Capture the cell that displays the provided text and extract its [x, y] central coordinate. 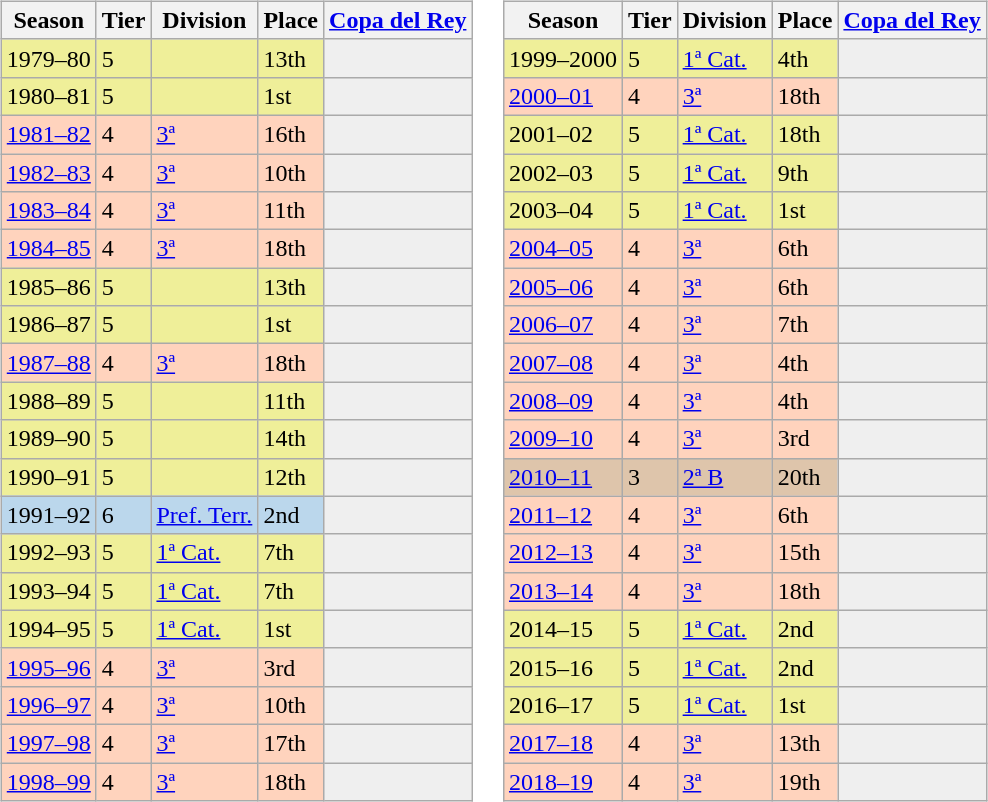
1985–86 [48, 287]
2ª B [724, 477]
1981–82 [48, 134]
1987–88 [48, 363]
2013–14 [562, 591]
15th [805, 553]
1996–97 [48, 705]
19th [805, 781]
12th [291, 477]
16th [291, 134]
2001–02 [562, 134]
1995–96 [48, 667]
20th [805, 477]
2003–04 [562, 211]
1991–92 [48, 515]
17th [291, 743]
1999–2000 [562, 58]
1992–93 [48, 553]
1994–95 [48, 629]
1982–83 [48, 173]
2005–06 [562, 287]
2011–12 [562, 515]
1983–84 [48, 211]
2008–09 [562, 401]
2010–11 [562, 477]
9th [805, 173]
1986–87 [48, 325]
2018–19 [562, 781]
14th [291, 439]
2002–03 [562, 173]
1993–94 [48, 591]
2014–15 [562, 629]
2006–07 [562, 325]
2017–18 [562, 743]
1990–91 [48, 477]
2007–08 [562, 363]
1980–81 [48, 96]
6 [124, 515]
1984–85 [48, 249]
3 [650, 477]
1979–80 [48, 58]
1998–99 [48, 781]
1989–90 [48, 439]
2016–17 [562, 705]
2015–16 [562, 667]
2012–13 [562, 553]
1988–89 [48, 401]
Pref. Terr. [204, 515]
2009–10 [562, 439]
2004–05 [562, 249]
2000–01 [562, 96]
1997–98 [48, 743]
